Pinpoint the cell where the given text exists, returning its (x, y) midpoint coordinate. 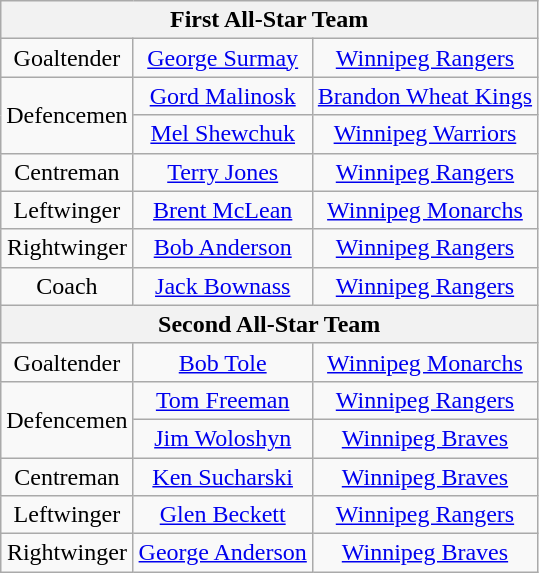
Brent McLean (222, 210)
Winnipeg Warriors (424, 134)
First All-Star Team (270, 20)
Tom Freeman (222, 400)
Terry Jones (222, 172)
Gord Malinosk (222, 96)
Bob Anderson (222, 248)
George Anderson (222, 553)
Jim Woloshyn (222, 438)
Jack Bownass (222, 286)
Mel Shewchuk (222, 134)
Ken Sucharski (222, 477)
Glen Beckett (222, 515)
Bob Tole (222, 362)
Second All-Star Team (270, 324)
Coach (67, 286)
Brandon Wheat Kings (424, 96)
George Surmay (222, 58)
